From the cell containing the given text, extract its center point as [X, Y] coordinate. 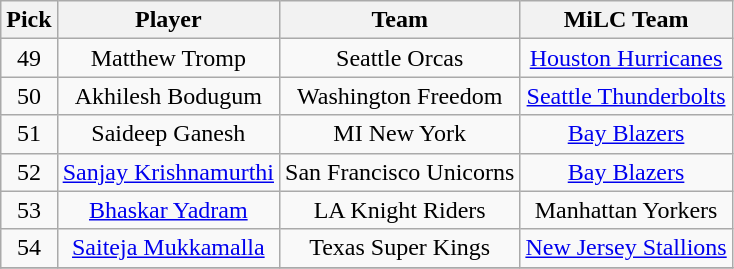
49 [29, 58]
53 [29, 210]
Saideep Ganesh [168, 134]
LA Knight Riders [400, 210]
Pick [29, 20]
New Jersey Stallions [626, 248]
Team [400, 20]
Houston Hurricanes [626, 58]
Saiteja Mukkamalla [168, 248]
52 [29, 172]
50 [29, 96]
San Francisco Unicorns [400, 172]
Akhilesh Bodugum [168, 96]
54 [29, 248]
Matthew Tromp [168, 58]
Player [168, 20]
Sanjay Krishnamurthi [168, 172]
51 [29, 134]
Manhattan Yorkers [626, 210]
Texas Super Kings [400, 248]
Bhaskar Yadram [168, 210]
MiLC Team [626, 20]
Seattle Orcas [400, 58]
Seattle Thunderbolts [626, 96]
MI New York [400, 134]
Washington Freedom [400, 96]
